Identify which cell holds the provided text, then report its (X, Y) central coordinate. 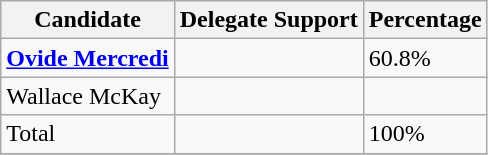
Ovide Mercredi (88, 58)
Total (88, 134)
Candidate (88, 20)
100% (425, 134)
60.8% (425, 58)
Delegate Support (268, 20)
Wallace McKay (88, 96)
Percentage (425, 20)
